Detect which cell encompasses the target text, then output its (X, Y) center coordinate. 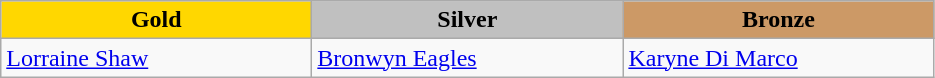
Bronze (778, 20)
Karyne Di Marco (778, 58)
Lorraine Shaw (156, 58)
Gold (156, 20)
Silver (468, 20)
Bronwyn Eagles (468, 58)
